Identify which cell holds the provided text, then report its [X, Y] central coordinate. 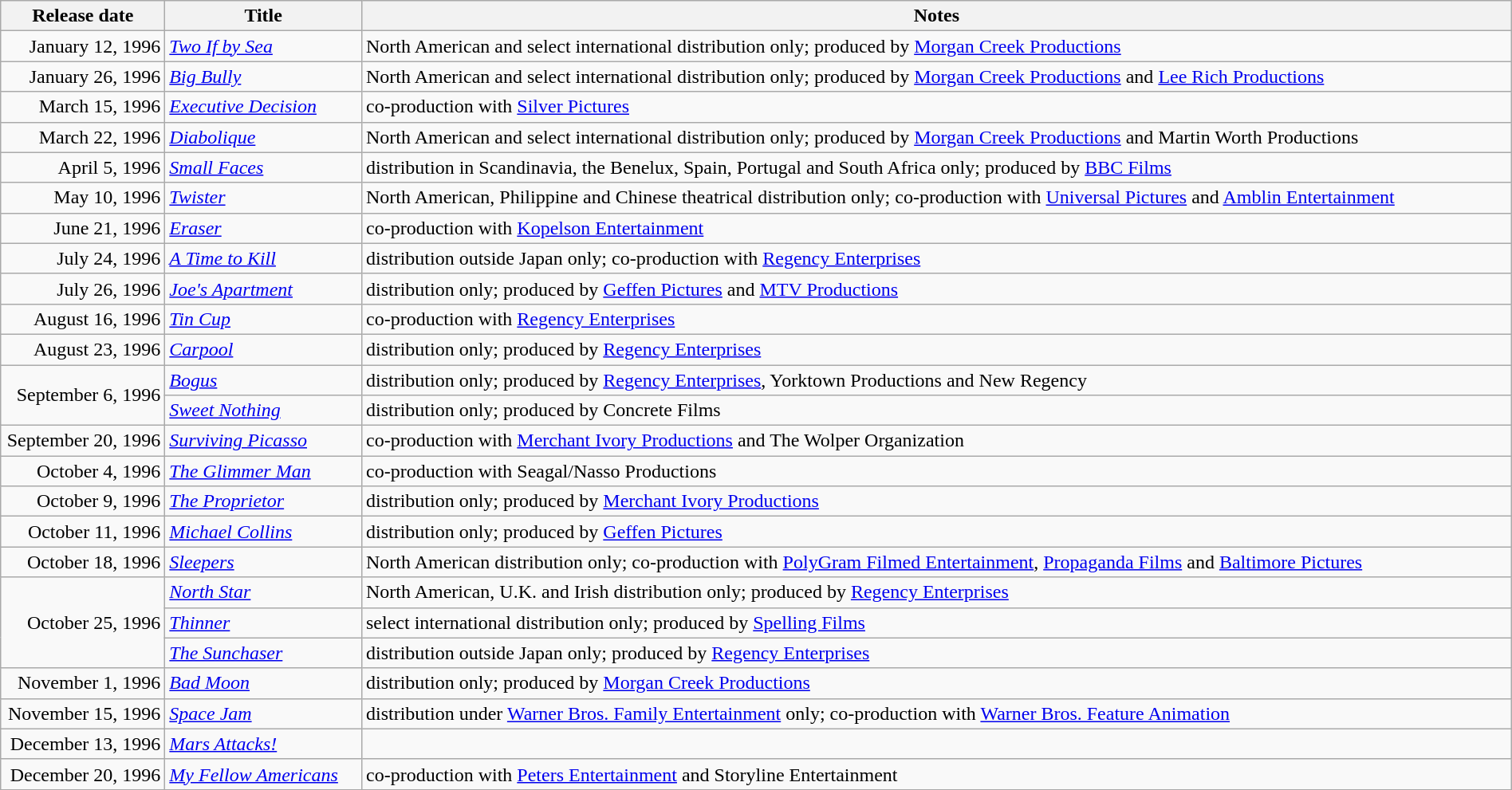
Bad Moon [263, 683]
distribution outside Japan only; produced by Regency Enterprises [936, 653]
distribution only; produced by Regency Enterprises [936, 349]
North American and select international distribution only; produced by Morgan Creek Productions and Martin Worth Productions [936, 137]
May 10, 1996 [83, 198]
March 15, 1996 [83, 107]
My Fellow Americans [263, 774]
Big Bully [263, 77]
October 4, 1996 [83, 471]
co-production with Seagal/Nasso Productions [936, 471]
April 5, 1996 [83, 167]
select international distribution only; produced by Spelling Films [936, 623]
Small Faces [263, 167]
October 11, 1996 [83, 532]
December 13, 1996 [83, 744]
Sweet Nothing [263, 411]
co-production with Merchant Ivory Productions and The Wolper Organization [936, 441]
Executive Decision [263, 107]
December 20, 1996 [83, 774]
November 1, 1996 [83, 683]
September 20, 1996 [83, 441]
distribution under Warner Bros. Family Entertainment only; co-production with Warner Bros. Feature Animation [936, 713]
co-production with Peters Entertainment and Storyline Entertainment [936, 774]
Two If by Sea [263, 46]
June 21, 1996 [83, 228]
North American, U.K. and Irish distribution only; produced by Regency Enterprises [936, 592]
distribution only; produced by Regency Enterprises, Yorktown Productions and New Regency [936, 380]
Bogus [263, 380]
October 9, 1996 [83, 501]
North American and select international distribution only; produced by Morgan Creek Productions and Lee Rich Productions [936, 77]
Mars Attacks! [263, 744]
September 6, 1996 [83, 395]
October 18, 1996 [83, 562]
Tin Cup [263, 319]
distribution in Scandinavia, the Benelux, Spain, Portugal and South Africa only; produced by BBC Films [936, 167]
distribution only; produced by Concrete Films [936, 411]
August 16, 1996 [83, 319]
The Glimmer Man [263, 471]
Surviving Picasso [263, 441]
co-production with Regency Enterprises [936, 319]
Release date [83, 16]
July 24, 1996 [83, 258]
North Star [263, 592]
January 12, 1996 [83, 46]
distribution only; produced by Morgan Creek Productions [936, 683]
co-production with Kopelson Entertainment [936, 228]
Space Jam [263, 713]
distribution outside Japan only; co-production with Regency Enterprises [936, 258]
The Sunchaser [263, 653]
Title [263, 16]
October 25, 1996 [83, 623]
Sleepers [263, 562]
co-production with Silver Pictures [936, 107]
distribution only; produced by Geffen Pictures and MTV Productions [936, 289]
Notes [936, 16]
North American distribution only; co-production with PolyGram Filmed Entertainment, Propaganda Films and Baltimore Pictures [936, 562]
November 15, 1996 [83, 713]
A Time to Kill [263, 258]
Carpool [263, 349]
North American and select international distribution only; produced by Morgan Creek Productions [936, 46]
August 23, 1996 [83, 349]
Eraser [263, 228]
Diabolique [263, 137]
July 26, 1996 [83, 289]
distribution only; produced by Geffen Pictures [936, 532]
distribution only; produced by Merchant Ivory Productions [936, 501]
March 22, 1996 [83, 137]
January 26, 1996 [83, 77]
Michael Collins [263, 532]
Joe's Apartment [263, 289]
North American, Philippine and Chinese theatrical distribution only; co-production with Universal Pictures and Amblin Entertainment [936, 198]
The Proprietor [263, 501]
Twister [263, 198]
Thinner [263, 623]
